For the text-containing cell, return its midpoint in [X, Y] coordinate format. 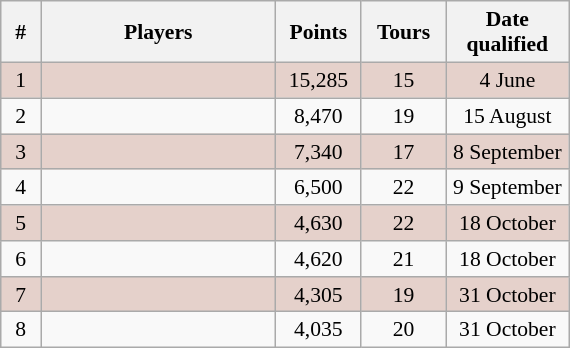
9 September [508, 187]
8,470 [318, 116]
4,035 [318, 330]
Players [158, 32]
15 [404, 80]
21 [404, 259]
7 [21, 294]
5 [21, 223]
6 [21, 259]
Date qualified [508, 32]
4,620 [318, 259]
2 [21, 116]
Tours [404, 32]
7,340 [318, 152]
6,500 [318, 187]
4 June [508, 80]
1 [21, 80]
4,630 [318, 223]
15,285 [318, 80]
15 August [508, 116]
8 September [508, 152]
4,305 [318, 294]
8 [21, 330]
Points [318, 32]
20 [404, 330]
4 [21, 187]
# [21, 32]
3 [21, 152]
17 [404, 152]
